For the text-containing cell, return its midpoint in (X, Y) coordinate format. 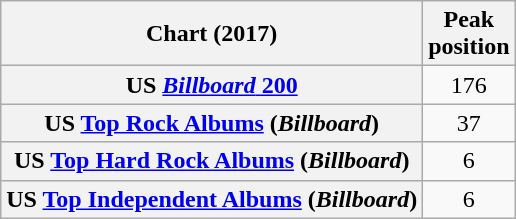
US Top Hard Rock Albums (Billboard) (212, 161)
37 (469, 123)
US Billboard 200 (212, 85)
176 (469, 85)
Peakposition (469, 34)
US Top Rock Albums (Billboard) (212, 123)
Chart (2017) (212, 34)
US Top Independent Albums (Billboard) (212, 199)
